Return the [x, y] coordinate for the center point of the cell that contains the specified text.  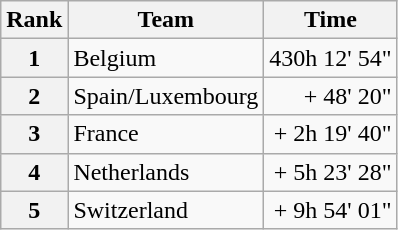
Rank [34, 20]
3 [34, 134]
Time [330, 20]
Netherlands [166, 172]
1 [34, 58]
2 [34, 96]
Spain/Luxembourg [166, 96]
+ 48' 20" [330, 96]
Belgium [166, 58]
+ 5h 23' 28" [330, 172]
+ 2h 19' 40" [330, 134]
France [166, 134]
5 [34, 210]
Switzerland [166, 210]
4 [34, 172]
Team [166, 20]
430h 12' 54" [330, 58]
+ 9h 54' 01" [330, 210]
